Capture the cell that displays the provided text and extract its [X, Y] central coordinate. 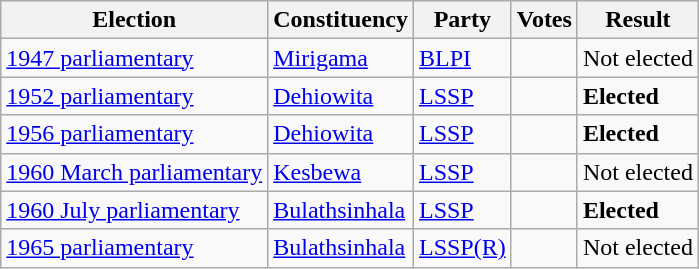
BLPI [462, 58]
LSSP(R) [462, 248]
Constituency [341, 20]
Mirigama [341, 58]
1952 parliamentary [134, 96]
1965 parliamentary [134, 248]
Party [462, 20]
1956 parliamentary [134, 134]
1960 March parliamentary [134, 172]
Election [134, 20]
Kesbewa [341, 172]
1947 parliamentary [134, 58]
1960 July parliamentary [134, 210]
Votes [544, 20]
Result [638, 20]
